Determine the (x, y) coordinate at the center of the cell enclosing the given text.  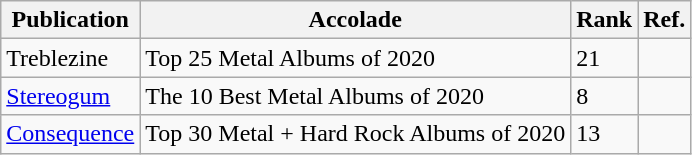
Treblezine (70, 58)
21 (604, 58)
Accolade (356, 20)
Top 30 Metal + Hard Rock Albums of 2020 (356, 134)
Publication (70, 20)
8 (604, 96)
Top 25 Metal Albums of 2020 (356, 58)
The 10 Best Metal Albums of 2020 (356, 96)
13 (604, 134)
Rank (604, 20)
Stereogum (70, 96)
Consequence (70, 134)
Ref. (664, 20)
